For the text-containing cell, return its midpoint in (x, y) coordinate format. 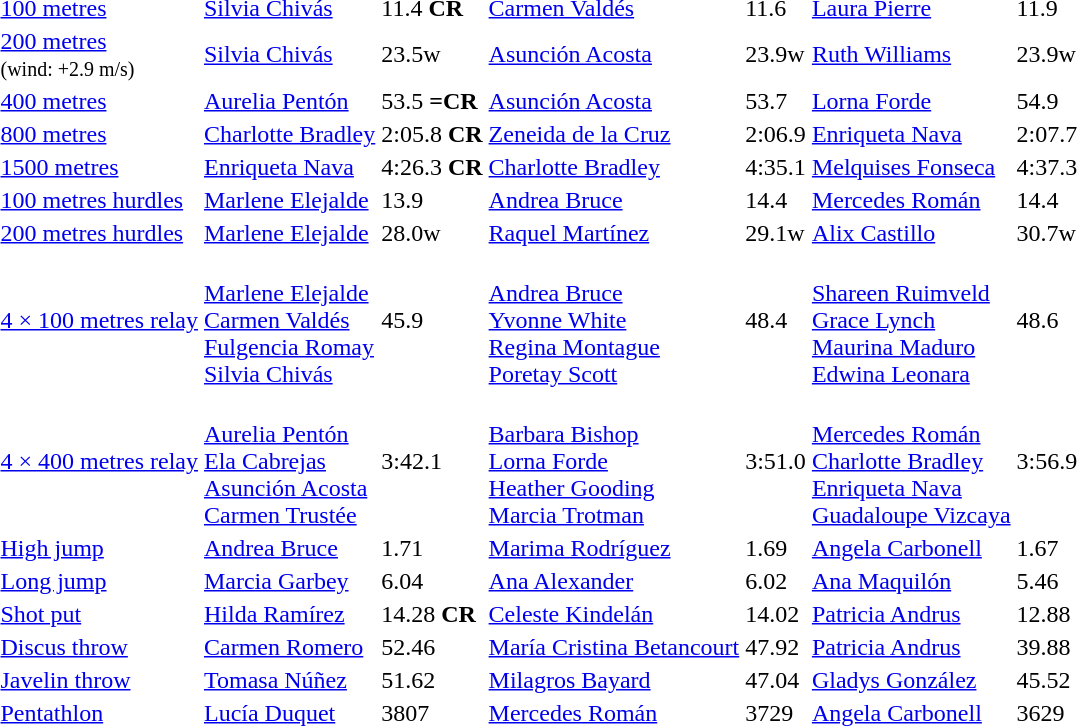
53.5 =CR (432, 101)
2:05.8 CR (432, 134)
Ana Maquilón (911, 581)
29.1w (776, 233)
4:35.1 (776, 167)
Gladys González (911, 680)
Milagros Bayard (614, 680)
Shareen RuimveldGrace LynchMaurina MaduroEdwina Leonara (911, 320)
Marcia Garbey (289, 581)
Alix Castillo (911, 233)
Tomasa Núñez (289, 680)
Celeste Kindelán (614, 614)
Barbara BishopLorna FordeHeather GoodingMarcia Trotman (614, 461)
Mercedes RománCharlotte BradleyEnriqueta NavaGuadaloupe Vizcaya (911, 461)
47.92 (776, 647)
Aurelia PentónEla CabrejasAsunción AcostaCarmen Trustée (289, 461)
Ana Alexander (614, 581)
Angela Carbonell (911, 548)
Marlene ElejaldeCarmen ValdésFulgencia RomaySilvia Chivás (289, 320)
Zeneida de la Cruz (614, 134)
14.02 (776, 614)
4:26.3 CR (432, 167)
Raquel Martínez (614, 233)
6.04 (432, 581)
53.7 (776, 101)
Mercedes Román (911, 200)
51.62 (432, 680)
2:06.9 (776, 134)
Aurelia Pentón (289, 101)
Lorna Forde (911, 101)
Marima Rodríguez (614, 548)
3:51.0 (776, 461)
Melquises Fonseca (911, 167)
Andrea BruceYvonne WhiteRegina MontaguePoretay Scott (614, 320)
52.46 (432, 647)
48.4 (776, 320)
Silvia Chivás (289, 54)
23.9w (776, 54)
45.9 (432, 320)
1.71 (432, 548)
Ruth Williams (911, 54)
23.5w (432, 54)
Hilda Ramírez (289, 614)
13.9 (432, 200)
47.04 (776, 680)
3:42.1 (432, 461)
6.02 (776, 581)
14.4 (776, 200)
14.28 CR (432, 614)
Carmen Romero (289, 647)
María Cristina Betancourt (614, 647)
1.69 (776, 548)
28.0w (432, 233)
